Provide the (X, Y) coordinate of the cell's center where the given text is located.  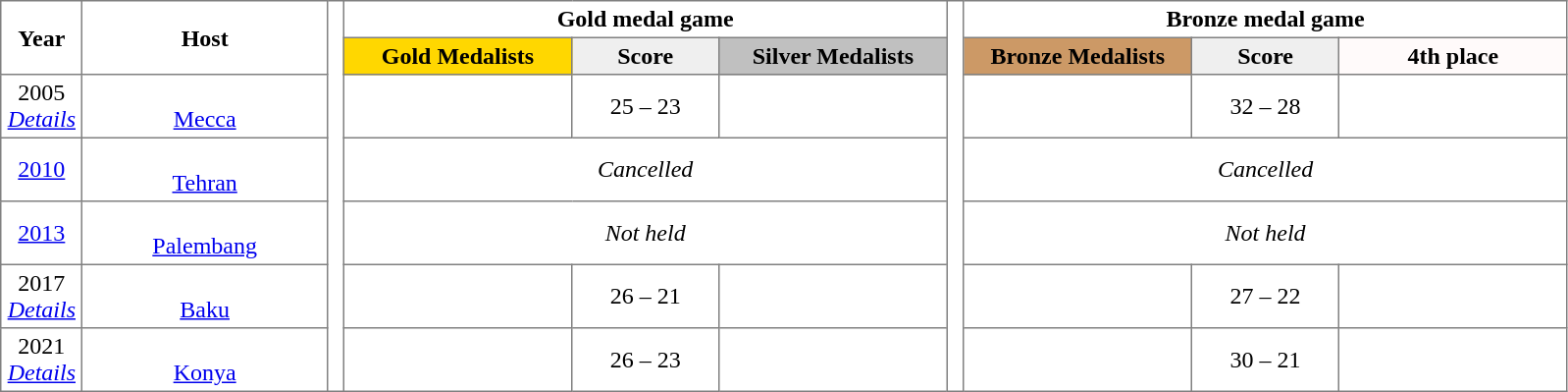
32 – 28 (1266, 106)
Silver Medalists (832, 56)
2021Details (41, 360)
27 – 22 (1266, 296)
2005Details (41, 106)
2017Details (41, 296)
Gold medal game (646, 20)
2013 (41, 233)
Host (204, 37)
Gold Medalists (457, 56)
Konya (204, 360)
26 – 23 (646, 360)
Bronze Medalists (1077, 56)
Palembang (204, 233)
30 – 21 (1266, 360)
Year (41, 37)
2010 (41, 169)
Baku (204, 296)
25 – 23 (646, 106)
26 – 21 (646, 296)
4th place (1452, 56)
Bronze medal game (1266, 20)
Mecca (204, 106)
Tehran (204, 169)
